Capture the cell that displays the provided text and extract its [x, y] central coordinate. 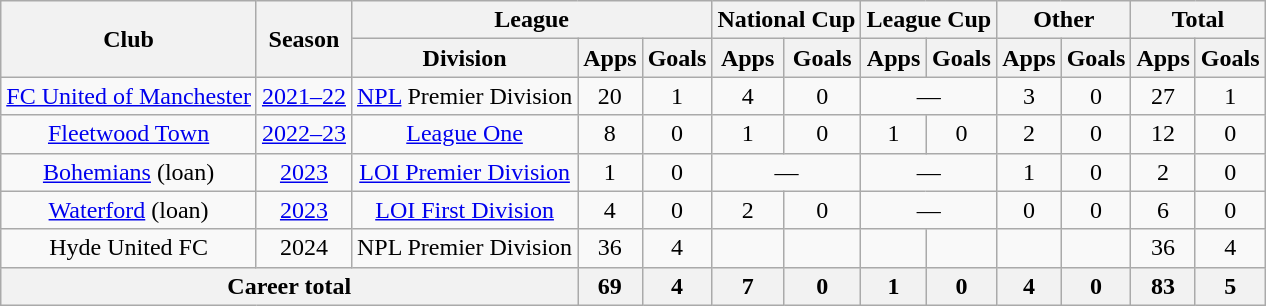
Other [1064, 20]
27 [1163, 96]
83 [1163, 286]
Total [1198, 20]
LOI Premier Division [464, 172]
League One [464, 134]
Fleetwood Town [129, 134]
National Cup [786, 20]
Career total [290, 286]
Hyde United FC [129, 248]
5 [1230, 286]
Club [129, 39]
69 [610, 286]
Season [304, 39]
3 [1029, 96]
League [531, 20]
2024 [304, 248]
20 [610, 96]
8 [610, 134]
League Cup [929, 20]
Bohemians (loan) [129, 172]
12 [1163, 134]
6 [1163, 210]
LOI First Division [464, 210]
7 [748, 286]
Waterford (loan) [129, 210]
FC United of Manchester [129, 96]
2022–23 [304, 134]
2021–22 [304, 96]
Division [464, 58]
